Scan for the cell matching the given text and deliver its (x, y) coordinate at center. 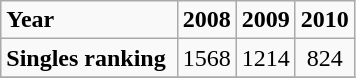
824 (324, 58)
1214 (266, 58)
Year (89, 20)
1568 (206, 58)
Singles ranking (89, 58)
2008 (206, 20)
2009 (266, 20)
2010 (324, 20)
